Extract the [x, y] coordinate from the center of the cell holding the provided text.  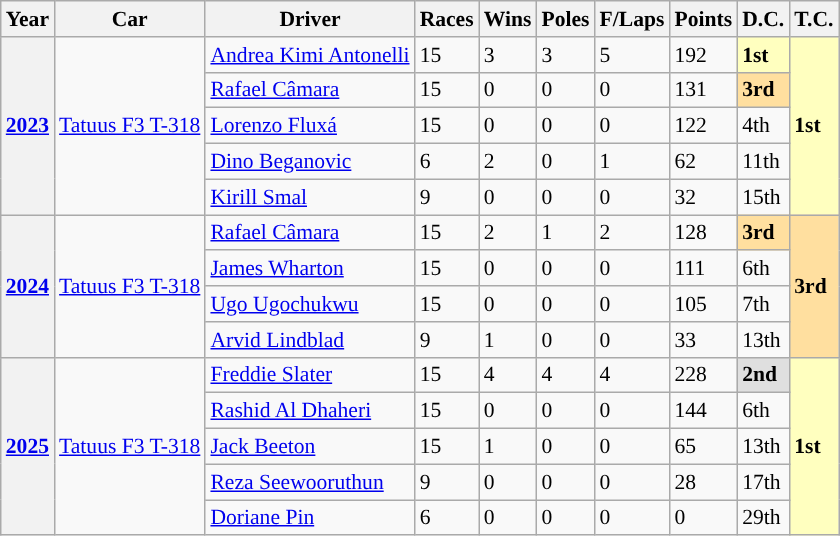
62 [703, 162]
17th [763, 482]
4th [763, 126]
Jack Beeton [310, 447]
32 [703, 197]
128 [703, 233]
Lorenzo Fluxá [310, 126]
Wins [508, 19]
15th [763, 197]
7th [763, 304]
122 [703, 126]
2nd [763, 375]
65 [703, 447]
Year [28, 19]
2024 [28, 286]
33 [703, 340]
Freddie Slater [310, 375]
Car [130, 19]
144 [703, 411]
Arvid Lindblad [310, 340]
2023 [28, 126]
F/Laps [632, 19]
Rashid Al Dhaheri [310, 411]
Reza Seewooruthun [310, 482]
28 [703, 482]
Dino Beganovic [310, 162]
131 [703, 90]
192 [703, 55]
5 [632, 55]
11th [763, 162]
2025 [28, 446]
T.C. [814, 19]
Driver [310, 19]
105 [703, 304]
111 [703, 269]
Doriane Pin [310, 518]
Ugo Ugochukwu [310, 304]
Poles [565, 19]
Kirill Smal [310, 197]
D.C. [763, 19]
29th [763, 518]
228 [703, 375]
Races [447, 19]
Points [703, 19]
Andrea Kimi Antonelli [310, 55]
James Wharton [310, 269]
